Pinpoint the cell where the given text exists, returning its [X, Y] midpoint coordinate. 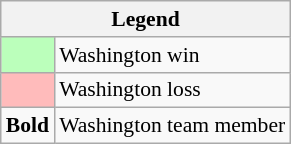
Washington team member [172, 126]
Washington win [172, 55]
Bold [28, 126]
Washington loss [172, 90]
Legend [146, 19]
